Determine the (x, y) coordinate at the center of the cell enclosing the given text.  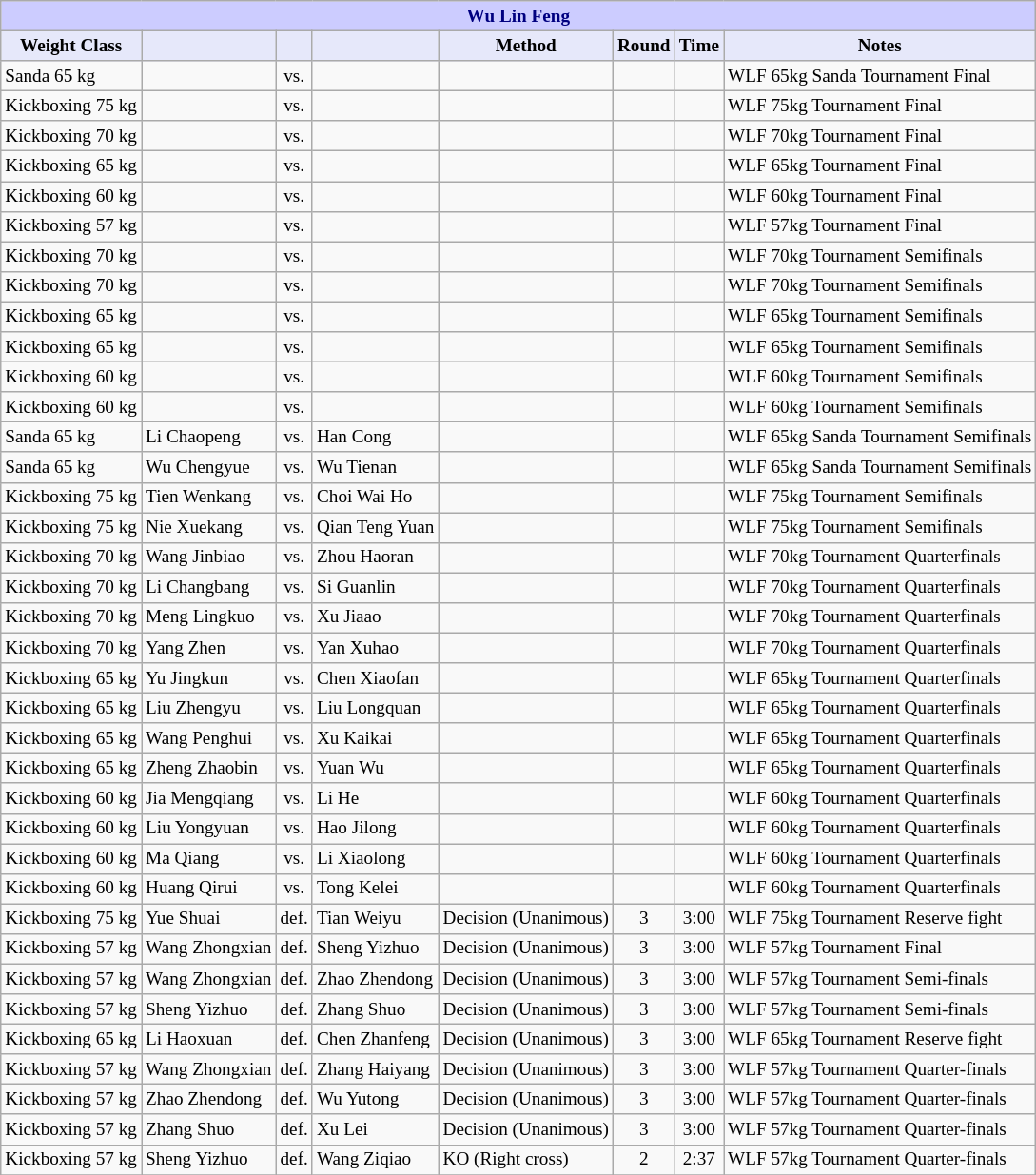
Wang Ziqiao (375, 1160)
Zheng Zhaobin (209, 769)
Yuan Wu (375, 769)
KO (Right cross) (525, 1160)
Tien Wenkang (209, 498)
Xu Kaikai (375, 738)
Li Chaopeng (209, 438)
Liu Yongyuan (209, 829)
Yue Shuai (209, 919)
Wu Chengyue (209, 467)
2:37 (698, 1160)
Round (643, 46)
Yan Xuhao (375, 648)
Xu Lei (375, 1129)
Xu Jiaao (375, 617)
Yu Jingkun (209, 678)
Weight Class (71, 46)
Chen Zhanfeng (375, 1039)
WLF 65kg Tournament Reserve fight (880, 1039)
Huang Qirui (209, 889)
WLF 65kg Sanda Tournament Final (880, 76)
WLF 65kg Tournament Final (880, 166)
2 (643, 1160)
Wu Yutong (375, 1100)
Li Xiaolong (375, 858)
Choi Wai Ho (375, 498)
Wu Tienan (375, 467)
WLF 75kg Tournament Reserve fight (880, 919)
WLF 60kg Tournament Final (880, 196)
Li Changbang (209, 588)
Chen Xiaofan (375, 678)
Yang Zhen (209, 648)
WLF 70kg Tournament Final (880, 136)
Wang Penghui (209, 738)
Ma Qiang (209, 858)
Wu Lin Feng (518, 16)
Zhang Haiyang (375, 1069)
Si Guanlin (375, 588)
Li He (375, 798)
Li Haoxuan (209, 1039)
Tong Kelei (375, 889)
Meng Lingkuo (209, 617)
Liu Zhengyu (209, 708)
WLF 75kg Tournament Final (880, 106)
Tian Weiyu (375, 919)
Hao Jilong (375, 829)
Nie Xuekang (209, 527)
Jia Mengqiang (209, 798)
Zhou Haoran (375, 558)
Time (698, 46)
Notes (880, 46)
Liu Longquan (375, 708)
Qian Teng Yuan (375, 527)
Wang Jinbiao (209, 558)
Method (525, 46)
Han Cong (375, 438)
